From the cell containing the given text, extract its center point as (X, Y) coordinate. 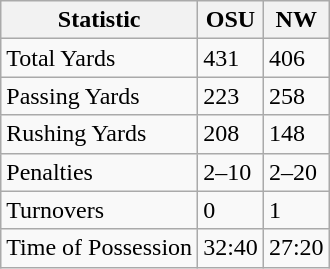
32:40 (231, 248)
208 (231, 134)
OSU (231, 20)
27:20 (296, 248)
2–20 (296, 172)
406 (296, 58)
223 (231, 96)
Time of Possession (100, 248)
1 (296, 210)
Passing Yards (100, 96)
2–10 (231, 172)
258 (296, 96)
Statistic (100, 20)
Penalties (100, 172)
Turnovers (100, 210)
431 (231, 58)
148 (296, 134)
0 (231, 210)
NW (296, 20)
Total Yards (100, 58)
Rushing Yards (100, 134)
